Detect which cell encompasses the target text, then output its [x, y] center coordinate. 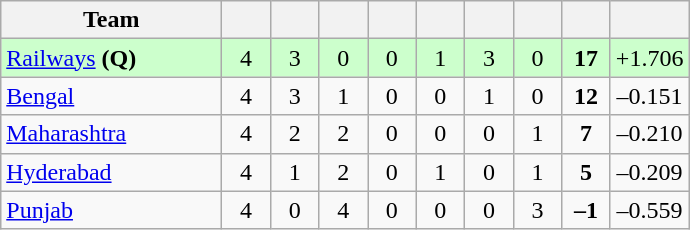
Team [112, 20]
Bengal [112, 96]
+1.706 [650, 58]
Maharashtra [112, 134]
–0.559 [650, 210]
Railways (Q) [112, 58]
–0.210 [650, 134]
Hyderabad [112, 172]
7 [586, 134]
–1 [586, 210]
17 [586, 58]
–0.151 [650, 96]
–0.209 [650, 172]
12 [586, 96]
5 [586, 172]
Punjab [112, 210]
